Return (x, y) of the center of cell containing provided text 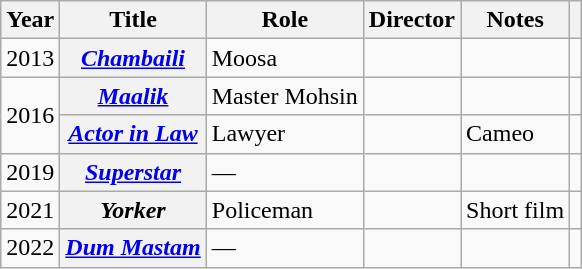
Lawyer (284, 134)
Short film (516, 210)
Moosa (284, 58)
Director (412, 20)
Dum Mastam (133, 248)
Chambaili (133, 58)
Yorker (133, 210)
Year (30, 20)
Maalik (133, 96)
Role (284, 20)
Notes (516, 20)
2013 (30, 58)
Master Mohsin (284, 96)
Cameo (516, 134)
2016 (30, 115)
Policeman (284, 210)
Actor in Law (133, 134)
2021 (30, 210)
Title (133, 20)
2022 (30, 248)
Superstar (133, 172)
2019 (30, 172)
